Return the [x, y] coordinate for the center point of the cell that contains the specified text.  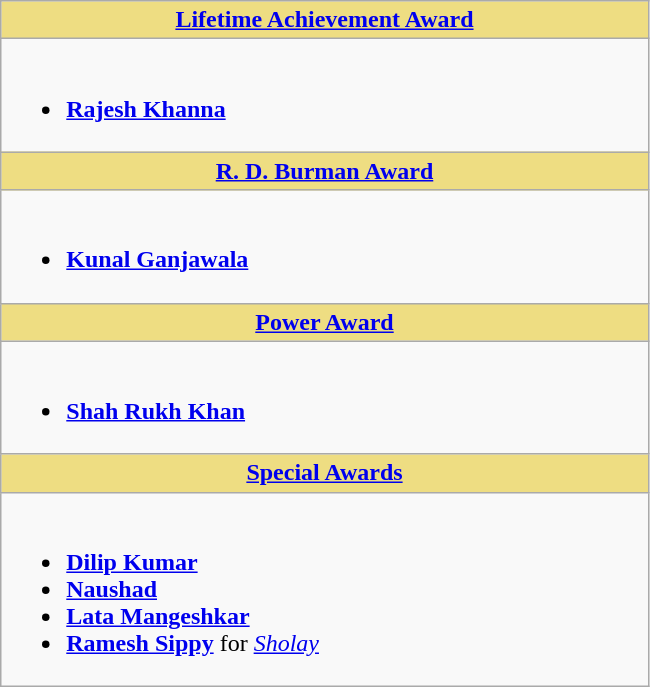
Power Award [324, 322]
R. D. Burman Award [324, 171]
Special Awards [324, 473]
Lifetime Achievement Award [324, 20]
Shah Rukh Khan [324, 398]
Dilip KumarNaushadLata MangeshkarRamesh Sippy for Sholay [324, 589]
Rajesh Khanna [324, 96]
Kunal Ganjawala [324, 246]
